Determine the (X, Y) coordinate at the center of the cell enclosing the given text.  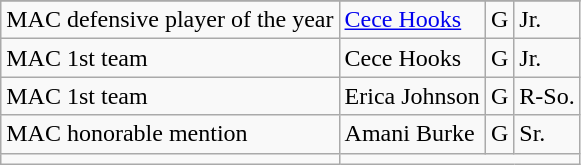
Erica Johnson (412, 96)
Sr. (547, 134)
MAC defensive player of the year (170, 20)
MAC honorable mention (170, 134)
R-So. (547, 96)
Amani Burke (412, 134)
